Find where the given text appears and provide that cell's center as (x, y) coordinate. 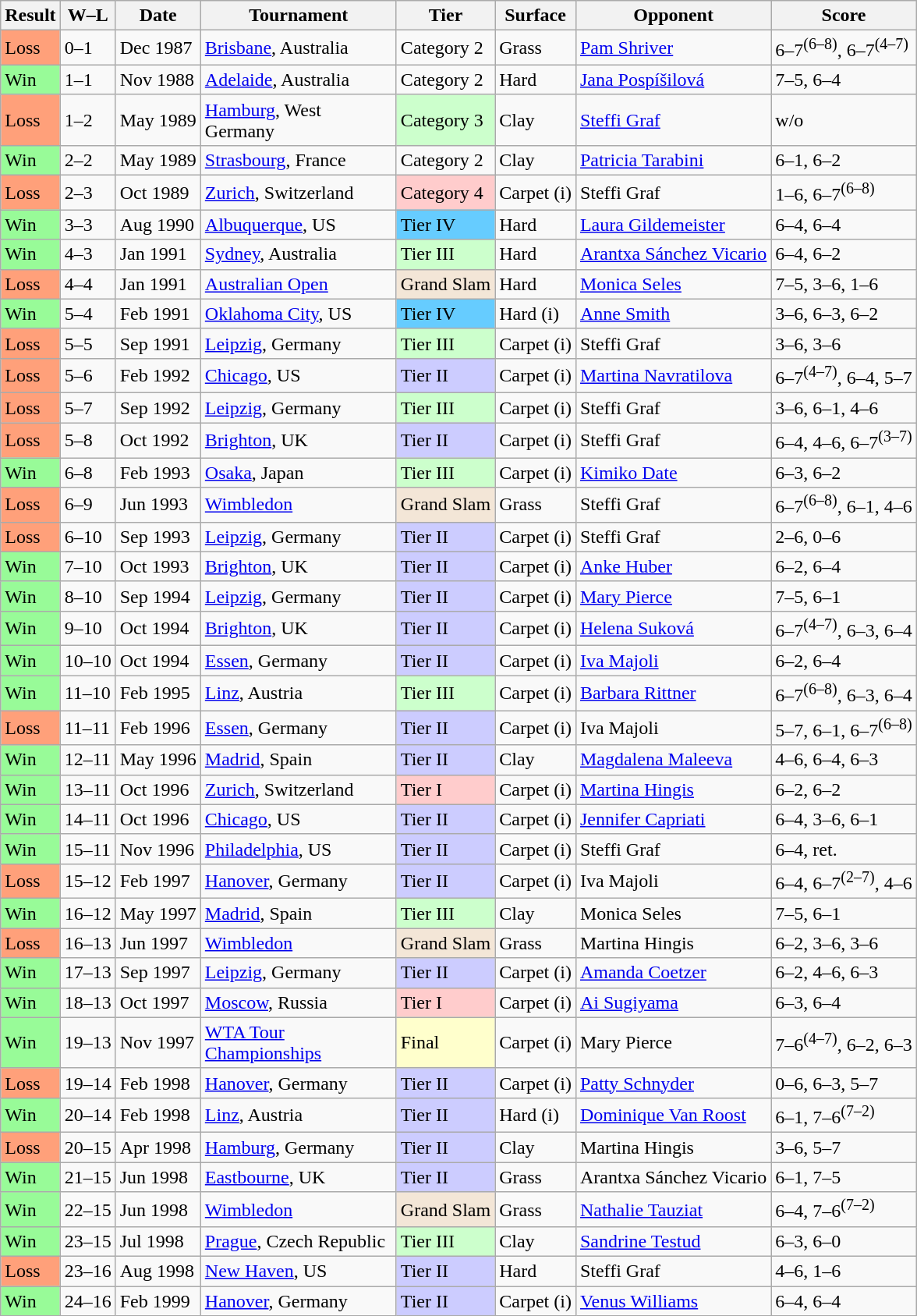
4–6, 6–4, 6–3 (844, 760)
Nov 1997 (158, 1042)
6–10 (87, 537)
6–1, 7–5 (844, 1177)
6–1, 7–6(7–2) (844, 1116)
Feb 1997 (158, 881)
Jul 1998 (158, 1242)
Feb 1993 (158, 473)
Australian Open (298, 284)
22–15 (87, 1209)
10–10 (87, 661)
Pam Shriver (673, 48)
18–13 (87, 1002)
Oct 1993 (158, 566)
Martina Navratilova (673, 376)
6–1, 6–2 (844, 160)
7–6(4–7), 6–2, 6–3 (844, 1042)
4–6, 1–6 (844, 1272)
0–6, 6–3, 5–7 (844, 1083)
Barbara Rittner (673, 693)
Albuquerque, US (298, 225)
3–6, 3–6 (844, 343)
11–11 (87, 729)
Sep 1997 (158, 973)
19–14 (87, 1083)
Sep 1993 (158, 537)
Philadelphia, US (298, 849)
0–1 (87, 48)
Sydney, Australia (298, 254)
20–15 (87, 1148)
21–15 (87, 1177)
12–11 (87, 760)
Date (158, 16)
Nathalie Tauziat (673, 1209)
Aug 1998 (158, 1272)
1–6, 6–7(6–8) (844, 193)
Hamburg, Germany (298, 1148)
3–3 (87, 225)
2–6, 0–6 (844, 537)
Osaka, Japan (298, 473)
Adelaide, Australia (298, 80)
Sep 1994 (158, 596)
5–8 (87, 440)
11–10 (87, 693)
4–4 (87, 284)
Sandrine Testud (673, 1242)
Feb 1991 (158, 314)
5–7 (87, 408)
6–4, ret. (844, 849)
1–1 (87, 80)
Sep 1992 (158, 408)
Patty Schnyder (673, 1083)
Jun 1993 (158, 505)
2–2 (87, 160)
Apr 1998 (158, 1148)
23–16 (87, 1272)
4–3 (87, 254)
Ai Sugiyama (673, 1002)
5–6 (87, 376)
Prague, Czech Republic (298, 1242)
Tournament (298, 16)
Anke Huber (673, 566)
15–11 (87, 849)
Patricia Tarabini (673, 160)
6–3, 6–2 (844, 473)
3–6, 6–3, 6–2 (844, 314)
Nov 1996 (158, 849)
5–5 (87, 343)
6–4, 6–7(2–7), 4–6 (844, 881)
Magdalena Maleeva (673, 760)
6–7(6–8), 6–1, 4–6 (844, 505)
Kimiko Date (673, 473)
16–12 (87, 913)
Dominique Van Roost (673, 1116)
New Haven, US (298, 1272)
6–7(4–7), 6–4, 5–7 (844, 376)
6–3, 6–0 (844, 1242)
Opponent (673, 16)
6–7(6–8), 6–7(4–7) (844, 48)
Jana Pospíšilová (673, 80)
6–2, 3–6, 3–6 (844, 943)
7–10 (87, 566)
Anne Smith (673, 314)
Oct 1992 (158, 440)
W–L (87, 16)
Result (30, 16)
Moscow, Russia (298, 1002)
Feb 1995 (158, 693)
6–4, 4–6, 6–7(3–7) (844, 440)
24–16 (87, 1301)
2–3 (87, 193)
Tier (445, 16)
Feb 1992 (158, 376)
Amanda Coetzer (673, 973)
Oct 1997 (158, 1002)
May 1997 (158, 913)
Laura Gildemeister (673, 225)
23–15 (87, 1242)
6–8 (87, 473)
Brisbane, Australia (298, 48)
17–13 (87, 973)
Score (844, 16)
Surface (536, 16)
3–6, 5–7 (844, 1148)
19–13 (87, 1042)
Jun 1997 (158, 943)
6–2, 6–2 (844, 789)
15–12 (87, 881)
Strasbourg, France (298, 160)
Oklahoma City, US (298, 314)
5–7, 6–1, 6–7(6–8) (844, 729)
6–2, 4–6, 6–3 (844, 973)
Feb 1999 (158, 1301)
6–4, 6–2 (844, 254)
Nov 1988 (158, 80)
Jennifer Capriati (673, 819)
6–7(6–8), 6–3, 6–4 (844, 693)
w/o (844, 120)
Eastbourne, UK (298, 1177)
6–3, 6–4 (844, 1002)
Helena Suková (673, 629)
Category 3 (445, 120)
6–7(4–7), 6–3, 6–4 (844, 629)
16–13 (87, 943)
6–9 (87, 505)
May 1996 (158, 760)
1–2 (87, 120)
Hamburg, West Germany (298, 120)
8–10 (87, 596)
13–11 (87, 789)
7–5, 3–6, 1–6 (844, 284)
20–14 (87, 1116)
Feb 1996 (158, 729)
5–4 (87, 314)
Venus Williams (673, 1301)
6–4, 7–6(7–2) (844, 1209)
Aug 1990 (158, 225)
Oct 1989 (158, 193)
Dec 1987 (158, 48)
7–5, 6–4 (844, 80)
Sep 1991 (158, 343)
Category 4 (445, 193)
9–10 (87, 629)
Final (445, 1042)
WTA Tour Championships (298, 1042)
3–6, 6–1, 4–6 (844, 408)
14–11 (87, 819)
6–4, 3–6, 6–1 (844, 819)
